Capture the cell that displays the provided text and extract its [X, Y] central coordinate. 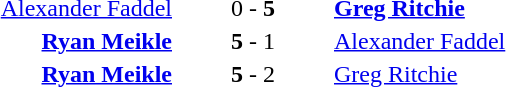
5 - 1 [252, 41]
